Return the [X, Y] coordinate for the center point of the cell that contains the specified text.  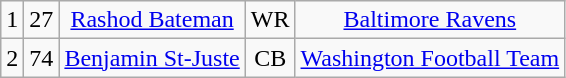
1 [12, 20]
2 [12, 58]
27 [42, 20]
Rashod Bateman [152, 20]
Washington Football Team [430, 58]
CB [270, 58]
74 [42, 58]
Benjamin St-Juste [152, 58]
WR [270, 20]
Baltimore Ravens [430, 20]
